For the text-containing cell, return its midpoint in [x, y] coordinate format. 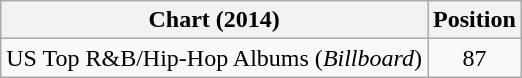
87 [475, 58]
Chart (2014) [214, 20]
Position [475, 20]
US Top R&B/Hip-Hop Albums (Billboard) [214, 58]
